Detect which cell encompasses the target text, then output its [X, Y] center coordinate. 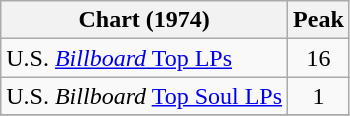
Chart (1974) [144, 20]
U.S. Billboard Top Soul LPs [144, 96]
1 [319, 96]
U.S. Billboard Top LPs [144, 58]
Peak [319, 20]
16 [319, 58]
